Extract the (x, y) coordinate from the center of the cell holding the provided text.  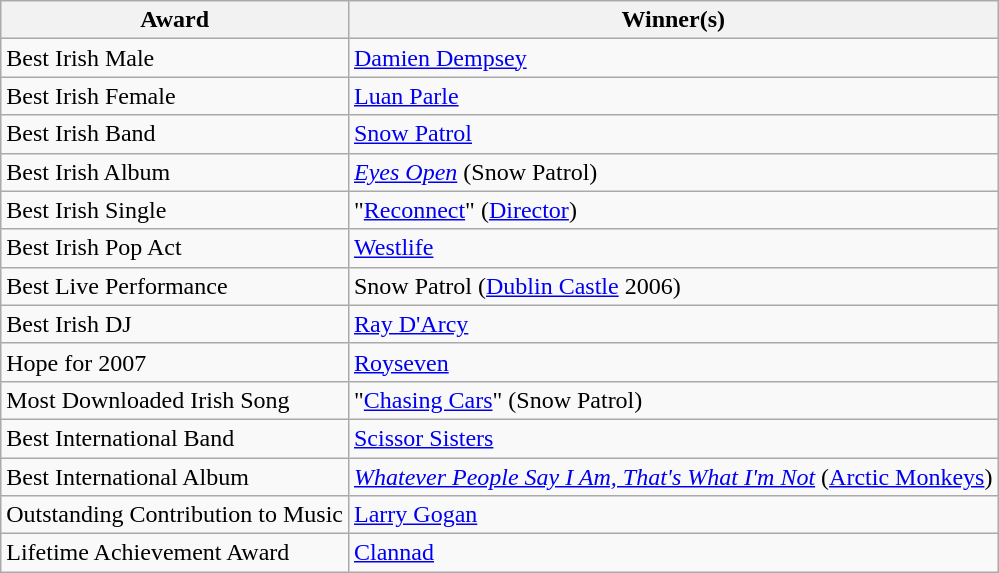
Best International Band (175, 438)
Luan Parle (672, 96)
Eyes Open (Snow Patrol) (672, 172)
Lifetime Achievement Award (175, 553)
Best Irish Album (175, 172)
"Chasing Cars" (Snow Patrol) (672, 400)
Whatever People Say I Am, That's What I'm Not (Arctic Monkeys) (672, 477)
Best Irish Pop Act (175, 248)
Clannad (672, 553)
Outstanding Contribution to Music (175, 515)
Most Downloaded Irish Song (175, 400)
Best Irish Band (175, 134)
Ray D'Arcy (672, 324)
Snow Patrol (672, 134)
Award (175, 20)
Hope for 2007 (175, 362)
Royseven (672, 362)
Snow Patrol (Dublin Castle 2006) (672, 286)
Scissor Sisters (672, 438)
Larry Gogan (672, 515)
Winner(s) (672, 20)
Best Irish Male (175, 58)
Best Live Performance (175, 286)
Best Irish Female (175, 96)
Best Irish Single (175, 210)
Best International Album (175, 477)
Damien Dempsey (672, 58)
"Reconnect" (Director) (672, 210)
Westlife (672, 248)
Best Irish DJ (175, 324)
